From the cell containing the given text, extract its center point as [X, Y] coordinate. 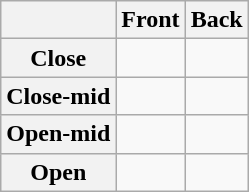
Back [216, 20]
Open [58, 172]
Front [150, 20]
Open-mid [58, 134]
Close-mid [58, 96]
Close [58, 58]
